Return the [x, y] coordinate for the center point of the cell that contains the specified text.  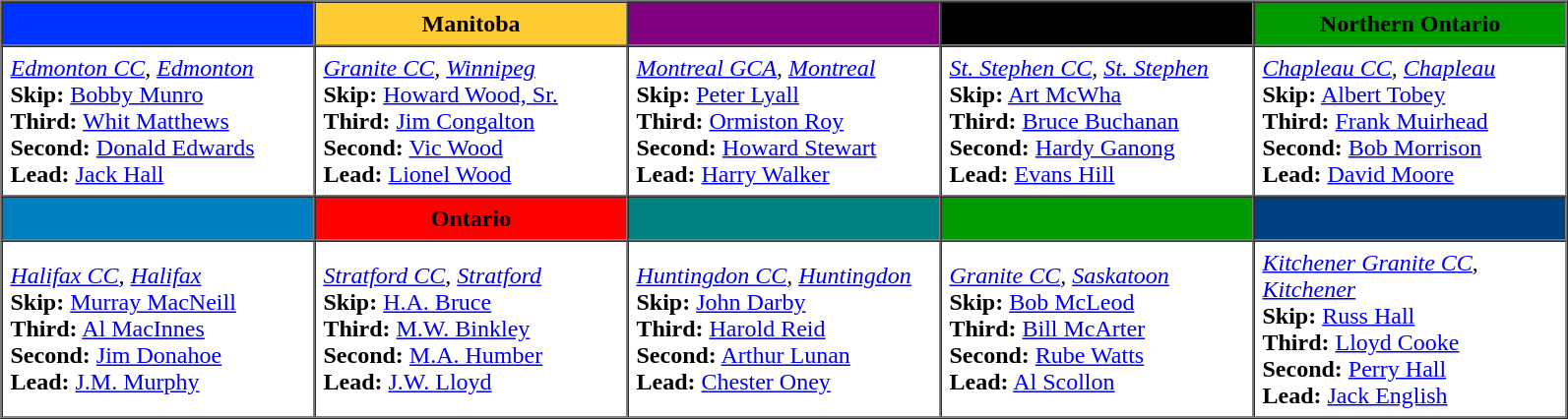
Granite CC, SaskatoonSkip: Bob McLeod Third: Bill McArter Second: Rube Watts Lead: Al Scollon [1098, 329]
Edmonton CC, EdmontonSkip: Bobby Munro Third: Whit Matthews Second: Donald Edwards Lead: Jack Hall [158, 120]
Ontario [471, 218]
Manitoba [471, 24]
Northern Ontario [1411, 24]
Chapleau CC, ChapleauSkip: Albert Tobey Third: Frank Muirhead Second: Bob Morrison Lead: David Moore [1411, 120]
Stratford CC, StratfordSkip: H.A. Bruce Third: M.W. Binkley Second: M.A. Humber Lead: J.W. Lloyd [471, 329]
Huntingdon CC, HuntingdonSkip: John Darby Third: Harold Reid Second: Arthur Lunan Lead: Chester Oney [784, 329]
Halifax CC, HalifaxSkip: Murray MacNeill Third: Al MacInnes Second: Jim Donahoe Lead: J.M. Murphy [158, 329]
Montreal GCA, MontrealSkip: Peter Lyall Third: Ormiston Roy Second: Howard Stewart Lead: Harry Walker [784, 120]
Granite CC, WinnipegSkip: Howard Wood, Sr. Third: Jim Congalton Second: Vic Wood Lead: Lionel Wood [471, 120]
Kitchener Granite CC, KitchenerSkip: Russ Hall Third: Lloyd Cooke Second: Perry Hall Lead: Jack English [1411, 329]
St. Stephen CC, St. StephenSkip: Art McWha Third: Bruce Buchanan Second: Hardy Ganong Lead: Evans Hill [1098, 120]
